Locate the cell with the specified text and output its (X, Y) center coordinate. 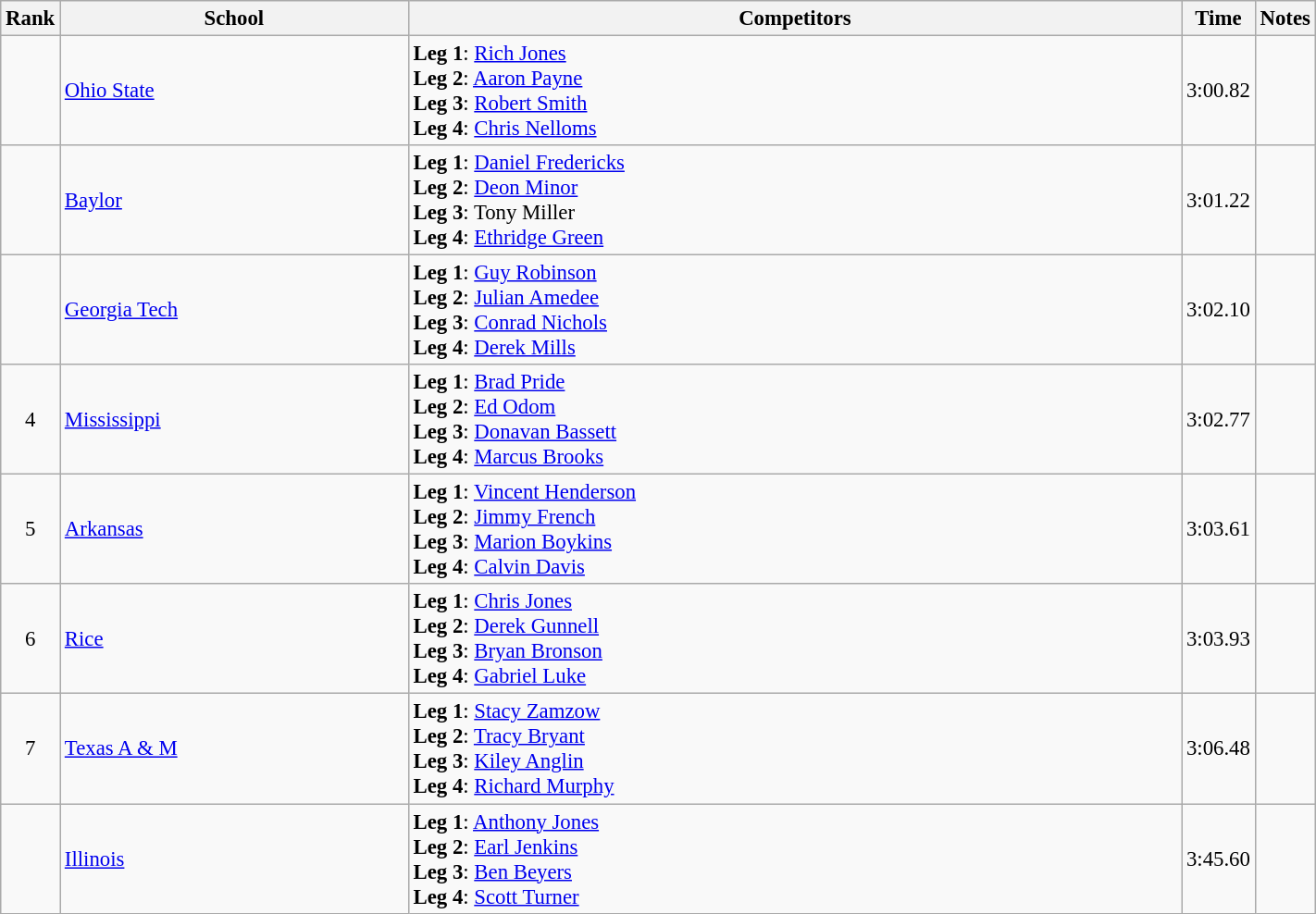
Leg 1: Stacy Zamzow Leg 2: Tracy Bryant Leg 3: Kiley Anglin Leg 4: Richard Murphy (794, 749)
Leg 1: Guy Robinson Leg 2: Julian Amedee Leg 3: Conrad Nichols Leg 4: Derek Mills (794, 311)
Leg 1: Vincent Henderson Leg 2: Jimmy French Leg 3: Marion Boykins Leg 4: Calvin Davis (794, 529)
Rank (31, 19)
Rice (235, 640)
6 (31, 640)
Notes (1285, 19)
3:01.22 (1219, 200)
3:06.48 (1219, 749)
School (235, 19)
Time (1219, 19)
Leg 1: Rich Jones Leg 2: Aaron Payne Leg 3: Robert Smith Leg 4: Chris Nelloms (794, 91)
7 (31, 749)
3:03.61 (1219, 529)
5 (31, 529)
4 (31, 420)
Georgia Tech (235, 311)
Arkansas (235, 529)
3:02.77 (1219, 420)
Mississippi (235, 420)
Leg 1: Brad Pride Leg 2: Ed Odom Leg 3: Donavan Bassett Leg 4: Marcus Brooks (794, 420)
3:00.82 (1219, 91)
Illinois (235, 858)
3:02.10 (1219, 311)
Competitors (794, 19)
3:45.60 (1219, 858)
Ohio State (235, 91)
Baylor (235, 200)
Leg 1: Daniel Fredericks Leg 2: Deon Minor Leg 3: Tony Miller Leg 4: Ethridge Green (794, 200)
Leg 1: Anthony Jones Leg 2: Earl Jenkins Leg 3: Ben Beyers Leg 4: Scott Turner (794, 858)
3:03.93 (1219, 640)
Texas A & M (235, 749)
Leg 1: Chris Jones Leg 2: Derek Gunnell Leg 3: Bryan Bronson Leg 4: Gabriel Luke (794, 640)
